Capture the cell that displays the provided text and extract its [X, Y] central coordinate. 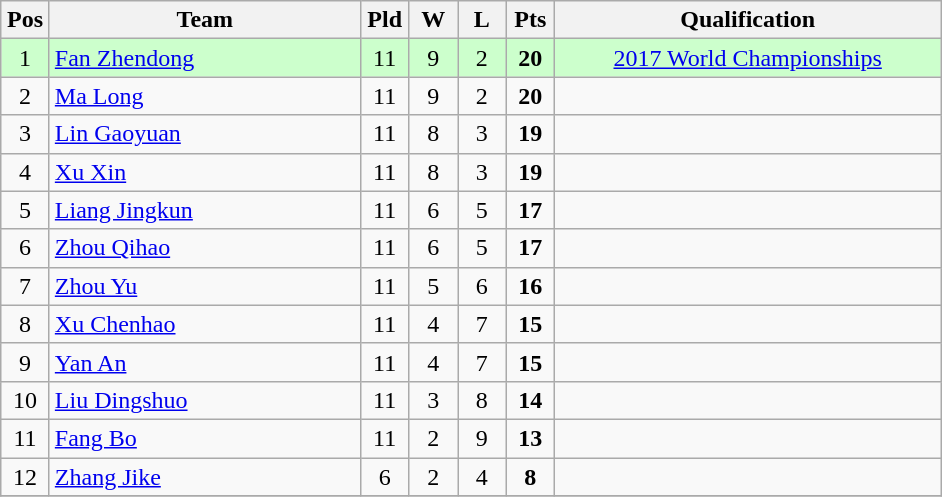
2017 World Championships [748, 58]
Fan Zhendong [204, 58]
13 [530, 438]
Zhou Qihao [204, 248]
L [482, 20]
Lin Gaoyuan [204, 134]
Xu Chenhao [204, 324]
Qualification [748, 20]
14 [530, 400]
Liang Jingkun [204, 210]
W [434, 20]
Yan An [204, 362]
Zhou Yu [204, 286]
Xu Xin [204, 172]
Pos [26, 20]
Pld [384, 20]
Pts [530, 20]
Liu Dingshuo [204, 400]
10 [26, 400]
1 [26, 58]
Zhang Jike [204, 477]
16 [530, 286]
Ma Long [204, 96]
Team [204, 20]
12 [26, 477]
Fang Bo [204, 438]
